Return the [x, y] coordinate for the center point of the cell that contains the specified text.  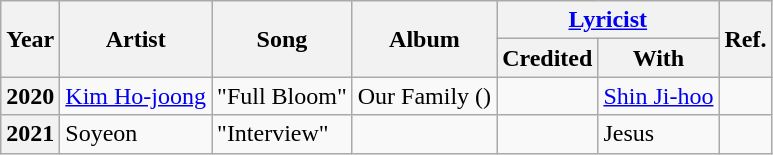
With [658, 58]
2021 [30, 134]
Lyricist [608, 20]
Our Family () [424, 96]
2020 [30, 96]
Song [282, 39]
Jesus [658, 134]
Year [30, 39]
Shin Ji-hoo [658, 96]
Artist [136, 39]
Ref. [746, 39]
Soyeon [136, 134]
"Interview" [282, 134]
Album [424, 39]
Credited [548, 58]
"Full Bloom" [282, 96]
Kim Ho-joong [136, 96]
